Search for the cell housing the specified text and yield its (X, Y) center coordinate. 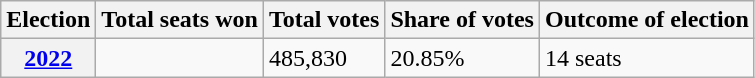
Total seats won (180, 20)
485,830 (324, 58)
Election (48, 20)
Outcome of election (646, 20)
20.85% (462, 58)
14 seats (646, 58)
Total votes (324, 20)
Share of votes (462, 20)
2022 (48, 58)
